Output the [X, Y] coordinate of the center of the cell containing the given text.  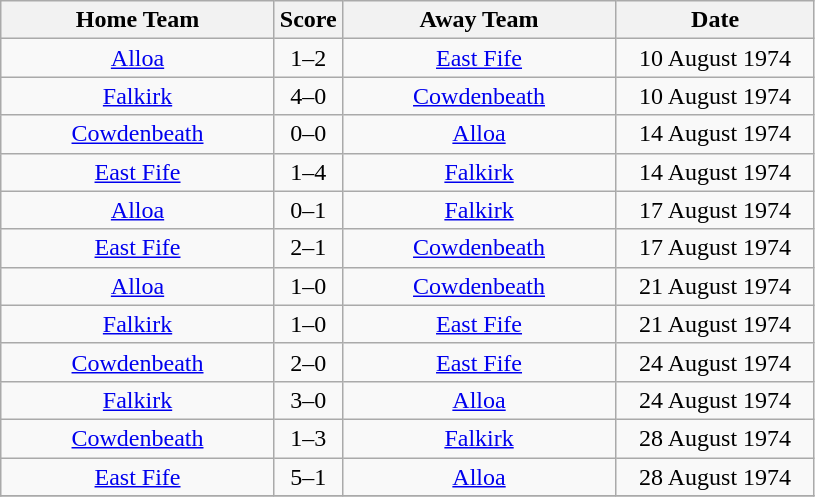
Away Team [479, 20]
1–3 [308, 438]
1–2 [308, 58]
2–0 [308, 362]
0–0 [308, 134]
0–1 [308, 210]
Home Team [138, 20]
5–1 [308, 477]
Date [716, 20]
2–1 [308, 248]
1–4 [308, 172]
4–0 [308, 96]
Score [308, 20]
3–0 [308, 400]
